Output the [x, y] coordinate of the center of the cell containing the given text.  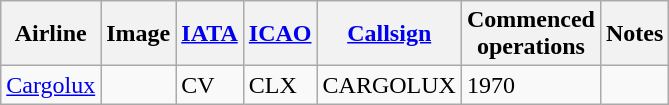
Airline [51, 34]
Image [138, 34]
CARGOLUX [389, 85]
Commencedoperations [530, 34]
CLX [280, 85]
Callsign [389, 34]
Cargolux [51, 85]
CV [210, 85]
Notes [634, 34]
ICAO [280, 34]
1970 [530, 85]
IATA [210, 34]
